Capture the cell that displays the provided text and extract its (X, Y) central coordinate. 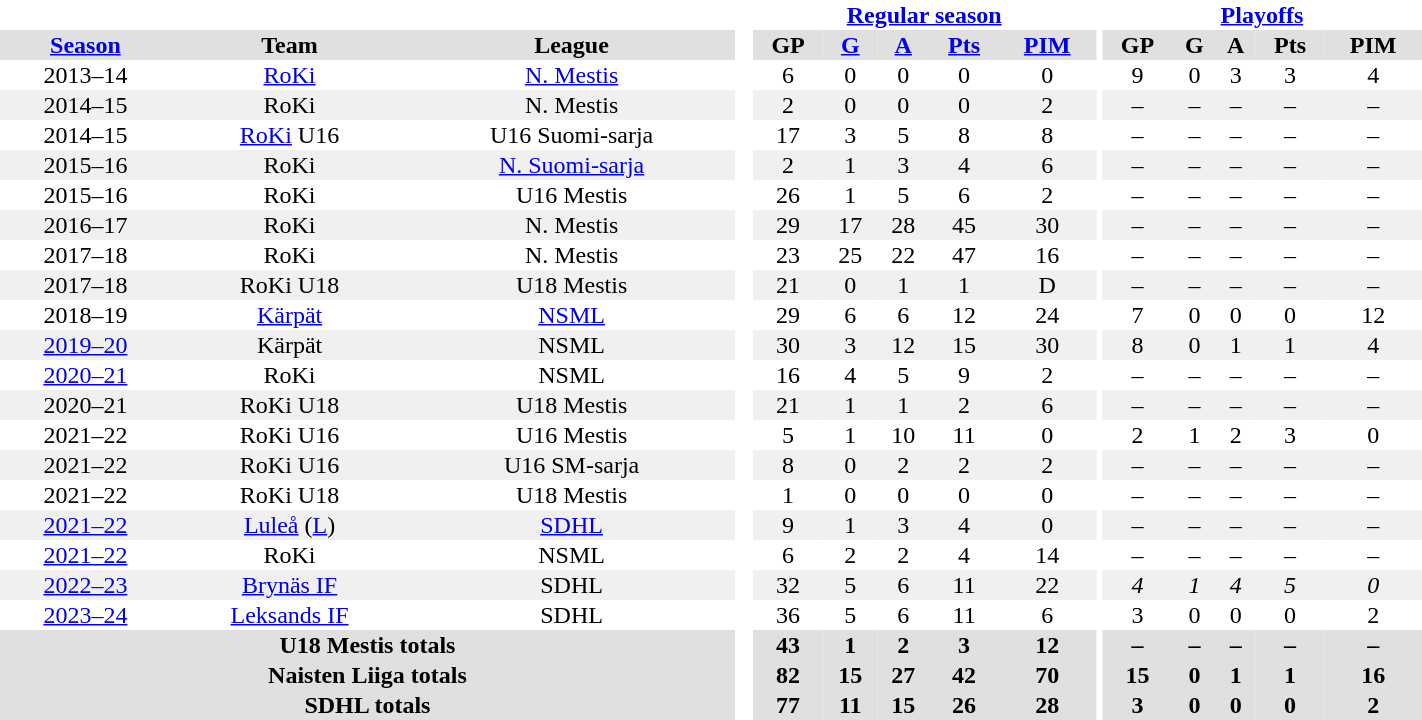
2023–24 (86, 615)
Playoffs (1262, 15)
League (572, 45)
36 (788, 615)
Regular season (924, 15)
77 (788, 705)
24 (1047, 315)
Naisten Liiga totals (368, 675)
SDHL totals (368, 705)
70 (1047, 675)
D (1047, 285)
27 (904, 675)
43 (788, 645)
10 (904, 435)
2013–14 (86, 75)
U16 Suomi-sarja (572, 135)
23 (788, 255)
2019–20 (86, 345)
Team (290, 45)
2016–17 (86, 225)
42 (964, 675)
82 (788, 675)
45 (964, 225)
Leksands IF (290, 615)
2018–19 (86, 315)
N. Suomi-sarja (572, 165)
47 (964, 255)
2022–23 (86, 585)
Luleå (L) (290, 525)
U18 Mestis totals (368, 645)
14 (1047, 555)
U16 SM-sarja (572, 465)
Season (86, 45)
7 (1138, 315)
32 (788, 585)
Brynäs IF (290, 585)
25 (850, 255)
